Identify which cell holds the provided text, then report its [X, Y] central coordinate. 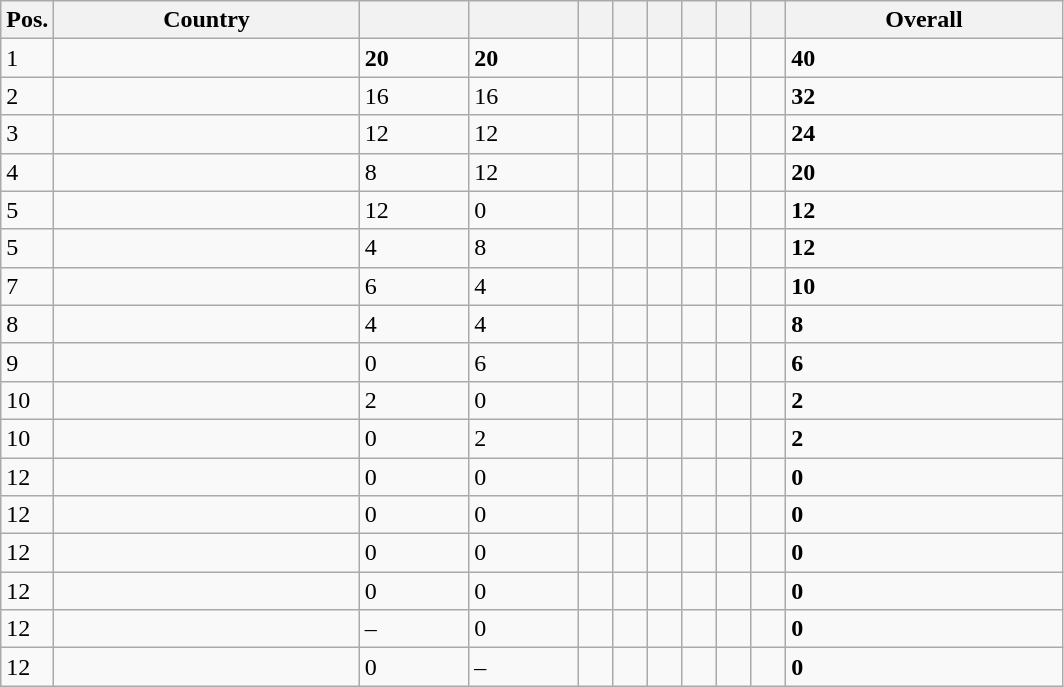
40 [924, 58]
1 [28, 58]
9 [28, 362]
24 [924, 134]
Pos. [28, 20]
3 [28, 134]
32 [924, 96]
Overall [924, 20]
Country [206, 20]
7 [28, 286]
